Return (x, y) of the center of cell containing provided text 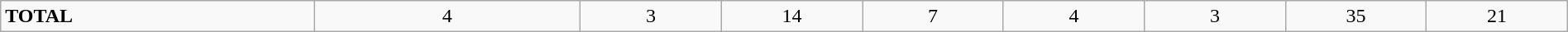
14 (791, 16)
35 (1355, 16)
TOTAL (157, 16)
21 (1497, 16)
7 (933, 16)
